Capture the cell that displays the provided text and extract its (x, y) central coordinate. 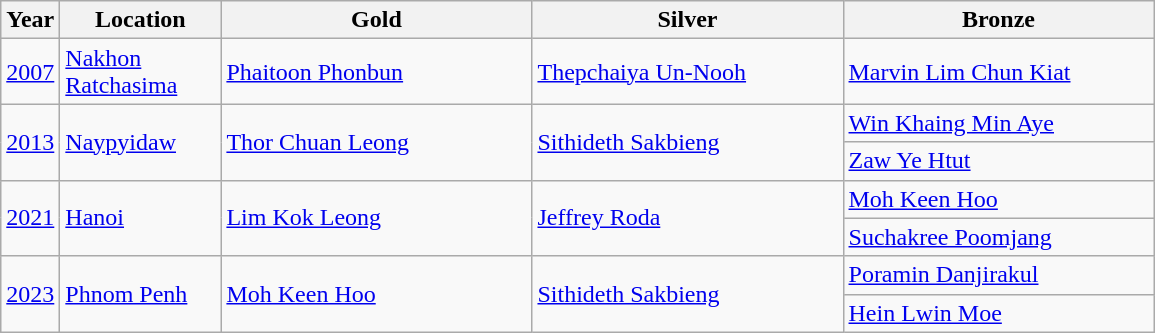
Thor Chuan Leong (376, 142)
Year (30, 20)
Naypyidaw (140, 142)
Thepchaiya Un-Nooh (688, 72)
Phnom Penh (140, 294)
2013 (30, 142)
Phaitoon Phonbun (376, 72)
Suchakree Poomjang (998, 237)
Win Khaing Min Aye (998, 123)
Silver (688, 20)
2007 (30, 72)
2021 (30, 218)
Hein Lwin Moe (998, 313)
Gold (376, 20)
Poramin Danjirakul (998, 275)
Nakhon Ratchasima (140, 72)
2023 (30, 294)
Zaw Ye Htut (998, 161)
Bronze (998, 20)
Marvin Lim Chun Kiat (998, 72)
Hanoi (140, 218)
Location (140, 20)
Lim Kok Leong (376, 218)
Jeffrey Roda (688, 218)
